Detect which cell encompasses the target text, then output its [x, y] center coordinate. 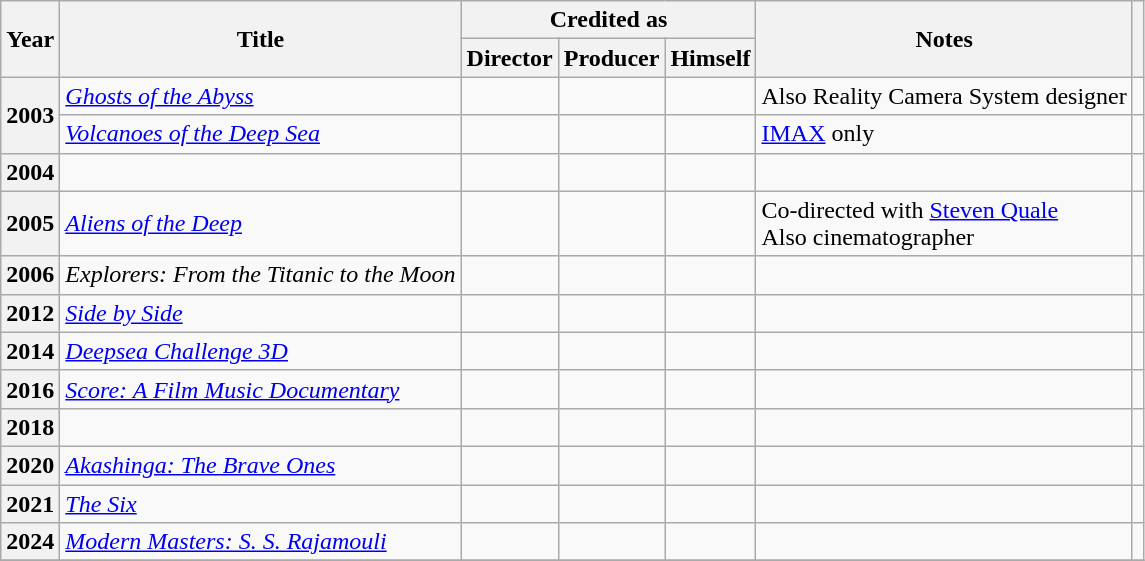
Himself [710, 58]
2012 [30, 313]
2004 [30, 172]
Credited as [608, 20]
IMAX only [944, 134]
The Six [260, 503]
2014 [30, 351]
2006 [30, 275]
2018 [30, 427]
2021 [30, 503]
Side by Side [260, 313]
Co-directed with Steven QualeAlso cinematographer [944, 224]
Director [510, 58]
2003 [30, 115]
Score: A Film Music Documentary [260, 389]
2020 [30, 465]
Notes [944, 39]
Aliens of the Deep [260, 224]
Explorers: From the Titanic to the Moon [260, 275]
Producer [612, 58]
2024 [30, 542]
Title [260, 39]
Also Reality Camera System designer [944, 96]
Year [30, 39]
Ghosts of the Abyss [260, 96]
2005 [30, 224]
Modern Masters: S. S. Rajamouli [260, 542]
Akashinga: The Brave Ones [260, 465]
2016 [30, 389]
Deepsea Challenge 3D [260, 351]
Volcanoes of the Deep Sea [260, 134]
